Provide the [X, Y] coordinate of the cell's center where the given text is located.  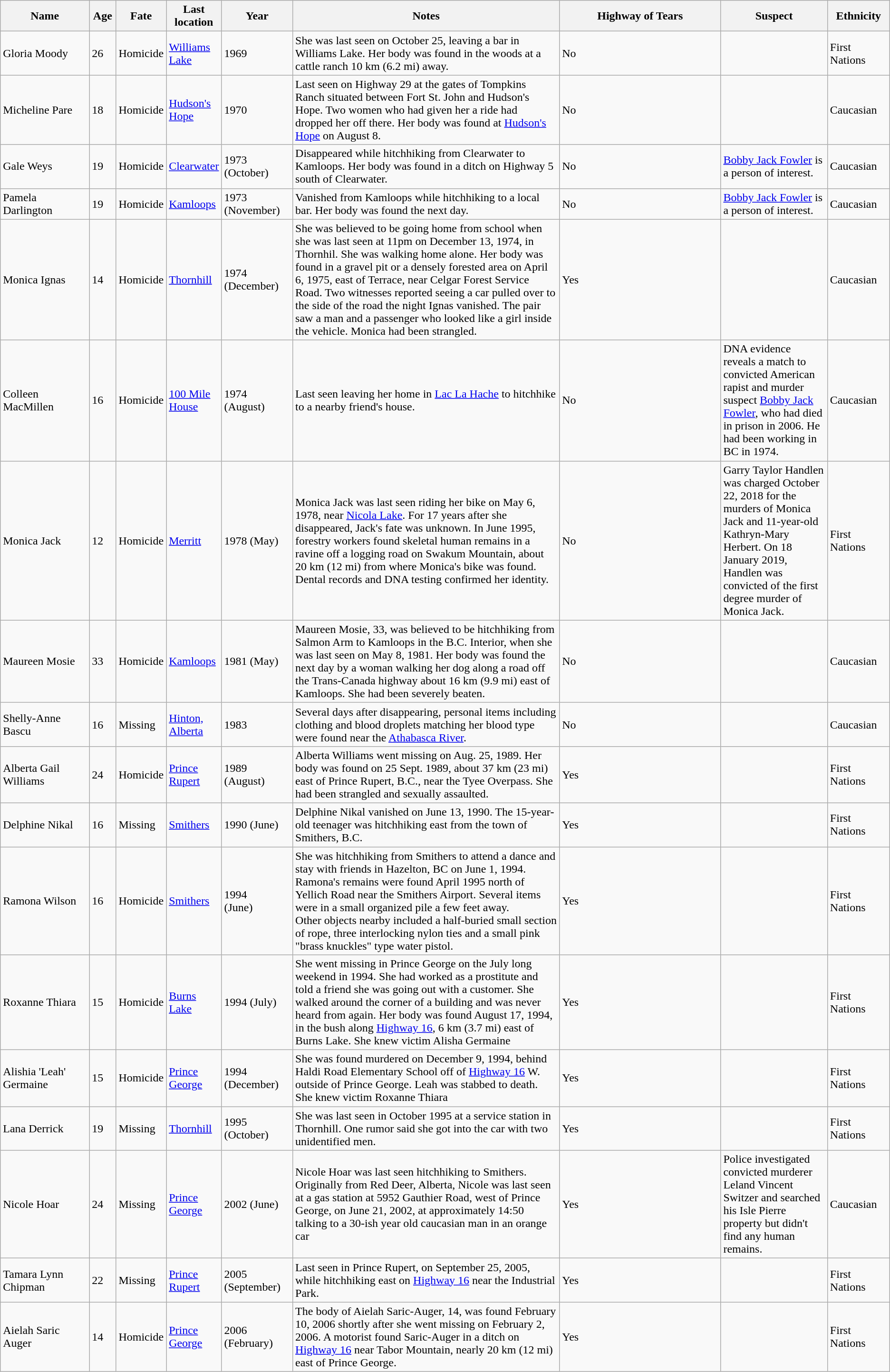
Ramona Wilson [45, 901]
1989 (August) [257, 774]
Hinton, Alberta [194, 724]
Nicole Hoar [45, 1204]
Micheline Pare [45, 110]
Shelly-Anne Bascu [45, 724]
Delphine Nikal [45, 825]
1995 (October) [257, 1129]
Year [257, 16]
Ethnicity [859, 16]
Alberta Gail Williams [45, 774]
Several days after disappearing, personal items including clothing and blood droplets matching her blood type were found near the Athabasca River. [426, 724]
1970 [257, 110]
2005 (September) [257, 1280]
2006 (February) [257, 1337]
Last location [194, 16]
Gloria Moody [45, 53]
Tamara Lynn Chipman [45, 1280]
26 [103, 53]
1973 (October) [257, 166]
Pamela Darlington [45, 204]
1969 [257, 53]
Last seen leaving her home in Lac La Hache to hitchhike to a nearby friend's house. [426, 400]
She was last seen in October 1995 at a service station in Thornhill. One rumor said she got into the car with two unidentified men. [426, 1129]
Monica Jack [45, 540]
Age [103, 16]
1978 (May) [257, 540]
1974 (August) [257, 400]
Clearwater [194, 166]
Merritt [194, 540]
Aielah Saric Auger [45, 1337]
Roxanne Thiara [45, 1002]
2002 (June) [257, 1204]
Name [45, 16]
Notes [426, 16]
Monica Ignas [45, 280]
1983 [257, 724]
Lana Derrick [45, 1129]
Disappeared while hitchhiking from Clearwater to Kamloops. Her body was found in a ditch on Highway 5 south of Clearwater. [426, 166]
Fate [141, 16]
1994 (December) [257, 1079]
12 [103, 540]
Vanished from Kamloops while hitchhiking to a local bar. Her body was found the next day. [426, 204]
Police investigated convicted murderer Leland Vincent Switzer and searched his Isle Pierre property but didn't find any human remains. [774, 1204]
Highway of Tears [640, 16]
1994(June) [257, 901]
1990 (June) [257, 825]
Delphine Nikal vanished on June 13, 1990. The 15-year-old teenager was hitchhiking east from the town of Smithers, B.C. [426, 825]
1974 (December) [257, 280]
Gale Weys [45, 166]
22 [103, 1280]
Maureen Mosie [45, 661]
1981 (May) [257, 661]
100 Mile House [194, 400]
Hudson's Hope [194, 110]
Williams Lake [194, 53]
Colleen MacMillen [45, 400]
33 [103, 661]
Alishia 'Leah' Germaine [45, 1079]
18 [103, 110]
1973 (November) [257, 204]
1994 (July) [257, 1002]
She was last seen on October 25, leaving a bar in Williams Lake. Her body was found in the woods at a cattle ranch 10 km (6.2 mi) away. [426, 53]
Burns Lake [194, 1002]
Suspect [774, 16]
Last seen in Prince Rupert, on September 25, 2005, while hitchhiking east on Highway 16 near the Industrial Park. [426, 1280]
